Extract the (X, Y) coordinate from the center of the cell holding the provided text.  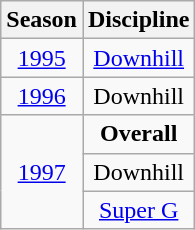
1995 (42, 58)
Discipline (138, 20)
1997 (42, 172)
Super G (138, 210)
Season (42, 20)
Overall (138, 134)
1996 (42, 96)
